Extract the [X, Y] coordinate from the center of the cell holding the provided text.  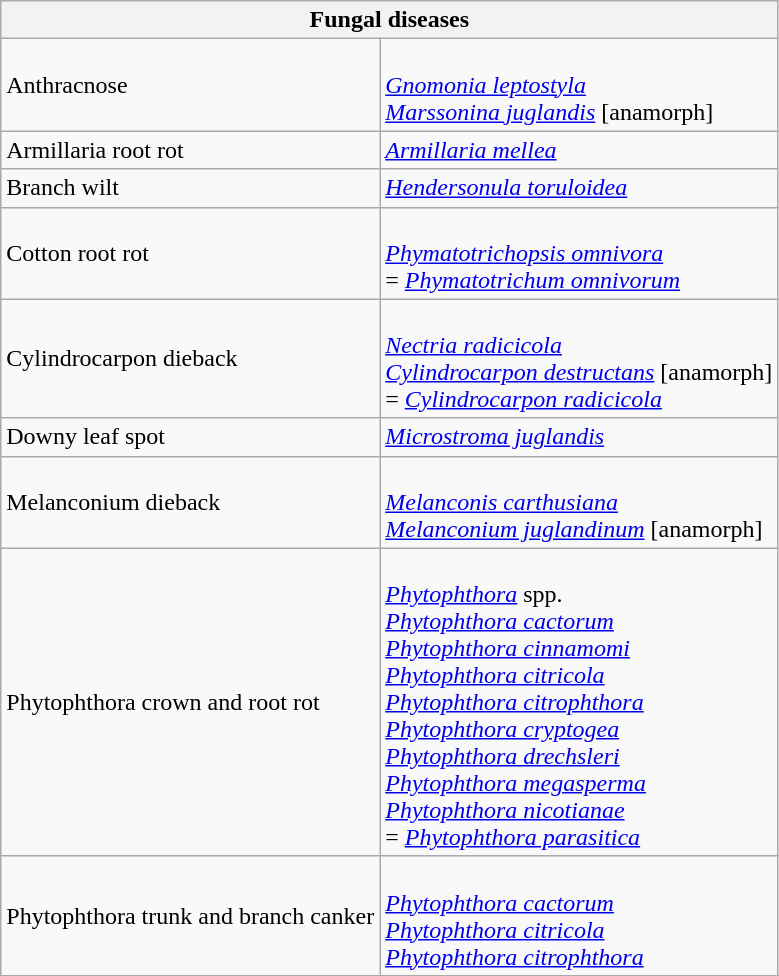
Cotton root rot [190, 253]
Fungal diseases [390, 20]
Anthracnose [190, 85]
Hendersonula toruloidea [579, 188]
Melanconium dieback [190, 502]
Armillaria root rot [190, 150]
Nectria radicicolaCylindrocarpon destructans [anamorph] = Cylindrocarpon radicicola [579, 358]
Gnomonia leptostyla Marssonina juglandis [anamorph] [579, 85]
Phymatotrichopsis omnivora = Phymatotrichum omnivorum [579, 253]
Microstroma juglandis [579, 437]
Melanconis carthusiana Melanconium juglandinum [anamorph] [579, 502]
Branch wilt [190, 188]
Phytophthora crown and root rot [190, 702]
Phytophthora cactorum Phytophthora citricola Phytophthora citrophthora [579, 916]
Armillaria mellea [579, 150]
Downy leaf spot [190, 437]
Cylindrocarpon dieback [190, 358]
Phytophthora trunk and branch canker [190, 916]
